Identify which cell holds the provided text, then report its [x, y] central coordinate. 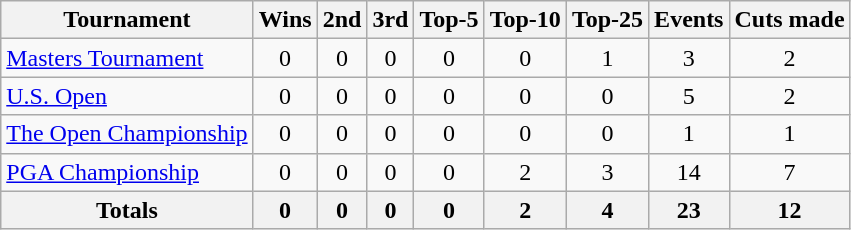
Events [689, 20]
4 [607, 210]
12 [790, 210]
5 [689, 96]
Top-5 [449, 20]
Totals [127, 210]
Wins [285, 20]
7 [790, 172]
3rd [390, 20]
Tournament [127, 20]
PGA Championship [127, 172]
The Open Championship [127, 134]
23 [689, 210]
Masters Tournament [127, 58]
Cuts made [790, 20]
2nd [342, 20]
U.S. Open [127, 96]
14 [689, 172]
Top-25 [607, 20]
Top-10 [525, 20]
